Locate the cell with the specified text and output its [x, y] center coordinate. 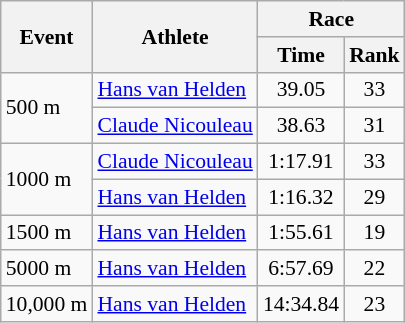
5000 m [47, 269]
1:17.91 [301, 162]
1:55.61 [301, 233]
Race [332, 19]
Rank [374, 55]
22 [374, 269]
1:16.32 [301, 197]
19 [374, 233]
10,000 m [47, 304]
Athlete [174, 36]
1000 m [47, 180]
23 [374, 304]
31 [374, 126]
Time [301, 55]
500 m [47, 108]
29 [374, 197]
1500 m [47, 233]
39.05 [301, 90]
38.63 [301, 126]
Event [47, 36]
6:57.69 [301, 269]
14:34.84 [301, 304]
